Scan for the cell matching the given text and deliver its (X, Y) coordinate at center. 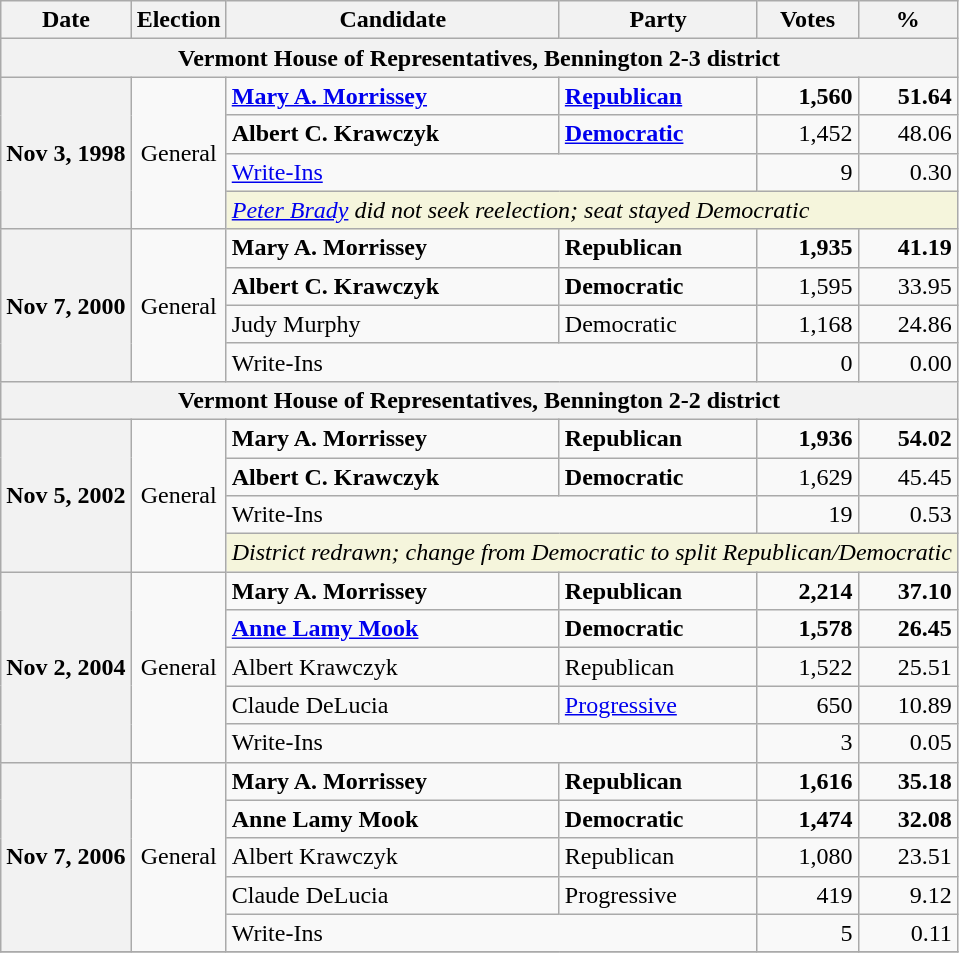
1,080 (808, 857)
Nov 5, 2002 (66, 495)
41.19 (908, 248)
45.45 (908, 477)
% (908, 20)
25.51 (908, 667)
0.00 (908, 362)
Peter Brady did not seek reelection; seat stayed Democratic (592, 210)
1,452 (808, 134)
2,214 (808, 591)
26.45 (908, 629)
District redrawn; change from Democratic to split Republican/Democratic (592, 553)
Votes (808, 20)
0.30 (908, 172)
9.12 (908, 895)
19 (808, 515)
5 (808, 933)
1,578 (808, 629)
51.64 (908, 96)
32.08 (908, 819)
Date (66, 20)
9 (808, 172)
419 (808, 895)
Nov 7, 2000 (66, 305)
10.89 (908, 705)
0.53 (908, 515)
0.11 (908, 933)
650 (808, 705)
1,168 (808, 324)
0.05 (908, 743)
24.86 (908, 324)
Nov 7, 2006 (66, 857)
33.95 (908, 286)
Nov 3, 1998 (66, 153)
Nov 2, 2004 (66, 667)
Judy Murphy (392, 324)
1,595 (808, 286)
3 (808, 743)
1,935 (808, 248)
23.51 (908, 857)
37.10 (908, 591)
Candidate (392, 20)
Vermont House of Representatives, Bennington 2-3 district (480, 58)
0 (808, 362)
1,629 (808, 477)
54.02 (908, 438)
Party (658, 20)
1,474 (808, 819)
1,936 (808, 438)
1,522 (808, 667)
35.18 (908, 781)
1,616 (808, 781)
Vermont House of Representatives, Bennington 2-2 district (480, 400)
48.06 (908, 134)
Election (178, 20)
1,560 (808, 96)
